Search for the cell housing the specified text and yield its (x, y) center coordinate. 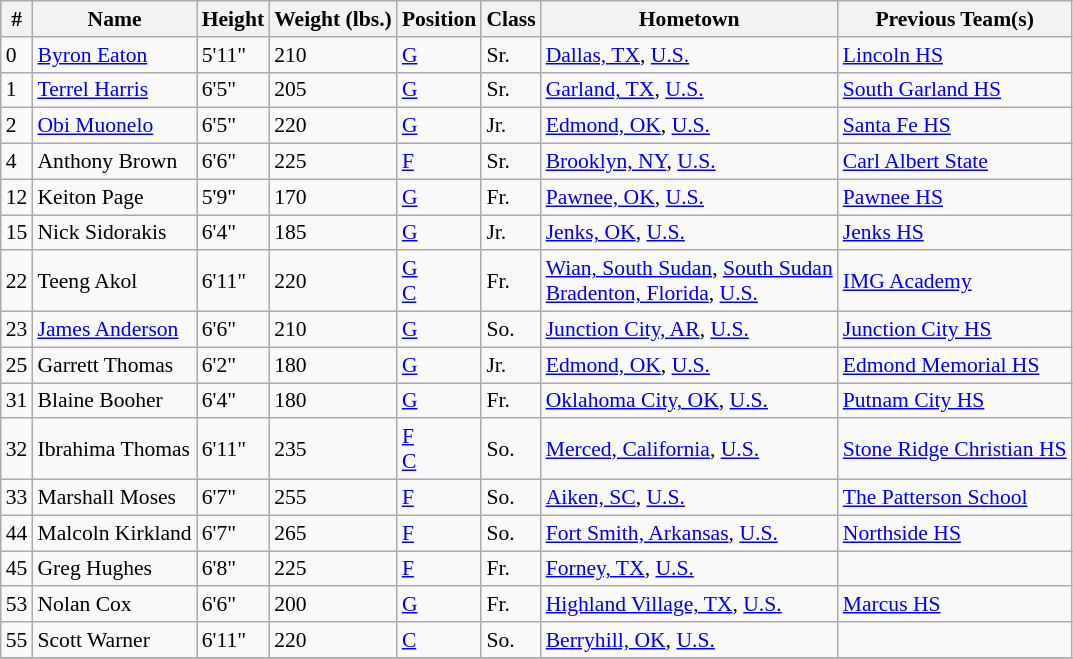
GC (439, 282)
Ibrahima Thomas (114, 450)
Carl Albert State (955, 162)
255 (333, 498)
5'11" (233, 55)
Keiton Page (114, 197)
Garland, TX, U.S. (690, 90)
Marshall Moses (114, 498)
205 (333, 90)
Junction City HS (955, 330)
# (17, 19)
Edmond Memorial HS (955, 365)
31 (17, 401)
1 (17, 90)
4 (17, 162)
25 (17, 365)
12 (17, 197)
Nick Sidorakis (114, 233)
170 (333, 197)
Height (233, 19)
22 (17, 282)
Berryhill, OK, U.S. (690, 640)
Jenks, OK, U.S. (690, 233)
Forney, TX, U.S. (690, 569)
Brooklyn, NY, U.S. (690, 162)
Pawnee HS (955, 197)
6'2" (233, 365)
33 (17, 498)
Terrel Harris (114, 90)
Lincoln HS (955, 55)
Byron Eaton (114, 55)
Junction City, AR, U.S. (690, 330)
Nolan Cox (114, 605)
The Patterson School (955, 498)
South Garland HS (955, 90)
Malcoln Kirkland (114, 533)
Hometown (690, 19)
235 (333, 450)
Obi Muonelo (114, 126)
Marcus HS (955, 605)
5'9" (233, 197)
23 (17, 330)
Jenks HS (955, 233)
Name (114, 19)
Pawnee, OK, U.S. (690, 197)
265 (333, 533)
55 (17, 640)
Scott Warner (114, 640)
6'8" (233, 569)
Wian, South Sudan, South SudanBradenton, Florida, U.S. (690, 282)
Santa Fe HS (955, 126)
45 (17, 569)
53 (17, 605)
C (439, 640)
Aiken, SC, U.S. (690, 498)
200 (333, 605)
44 (17, 533)
FC (439, 450)
Oklahoma City, OK, U.S. (690, 401)
James Anderson (114, 330)
Greg Hughes (114, 569)
Highland Village, TX, U.S. (690, 605)
Position (439, 19)
Fort Smith, Arkansas, U.S. (690, 533)
Garrett Thomas (114, 365)
2 (17, 126)
Anthony Brown (114, 162)
0 (17, 55)
Previous Team(s) (955, 19)
Dallas, TX, U.S. (690, 55)
Northside HS (955, 533)
185 (333, 233)
Blaine Booher (114, 401)
Weight (lbs.) (333, 19)
15 (17, 233)
Merced, California, U.S. (690, 450)
Teeng Akol (114, 282)
Class (510, 19)
32 (17, 450)
Stone Ridge Christian HS (955, 450)
Putnam City HS (955, 401)
IMG Academy (955, 282)
